Detect which cell encompasses the target text, then output its [X, Y] center coordinate. 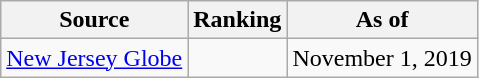
Ranking [238, 20]
November 1, 2019 [382, 58]
New Jersey Globe [94, 58]
As of [382, 20]
Source [94, 20]
